Identify which cell holds the provided text, then report its [x, y] central coordinate. 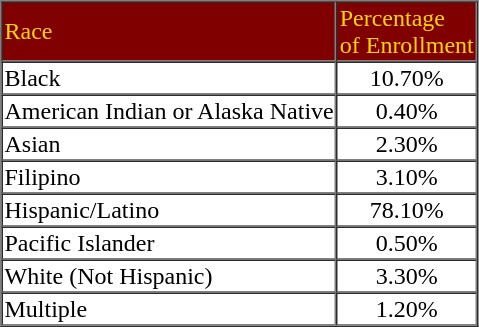
78.10% [407, 210]
2.30% [407, 144]
0.50% [407, 242]
3.10% [407, 176]
Black [170, 78]
American Indian or Alaska Native [170, 110]
Multiple [170, 308]
Filipino [170, 176]
10.70% [407, 78]
Pacific Islander [170, 242]
Asian [170, 144]
3.30% [407, 276]
Race [170, 32]
White (Not Hispanic) [170, 276]
Hispanic/Latino [170, 210]
Percentageof Enrollment [407, 32]
0.40% [407, 110]
1.20% [407, 308]
